Search for the cell housing the specified text and yield its [x, y] center coordinate. 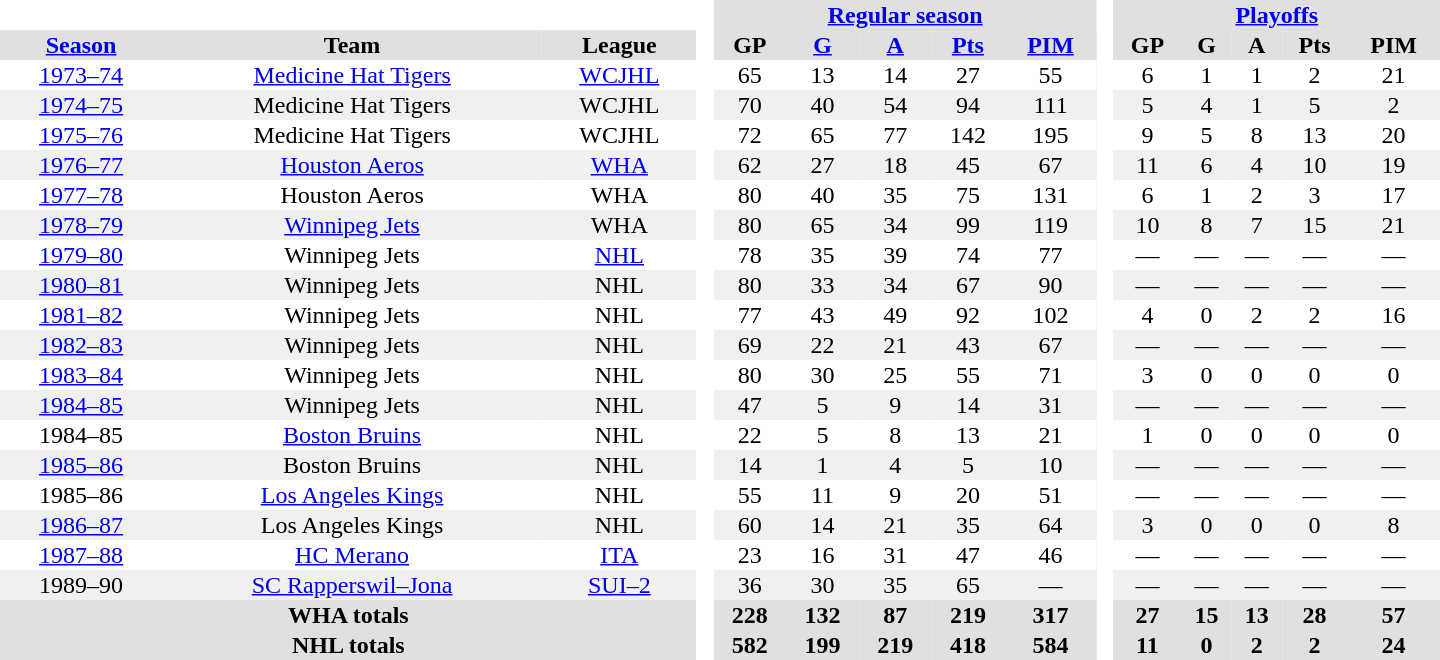
1973–74 [81, 75]
74 [968, 255]
142 [968, 135]
46 [1050, 555]
199 [822, 645]
17 [1394, 195]
Team [352, 45]
1981–82 [81, 315]
1987–88 [81, 555]
25 [896, 375]
SC Rapperswil–Jona [352, 585]
49 [896, 315]
18 [896, 165]
NHL totals [348, 645]
111 [1050, 105]
99 [968, 225]
HC Merano [352, 555]
33 [822, 285]
131 [1050, 195]
102 [1050, 315]
45 [968, 165]
62 [750, 165]
418 [968, 645]
317 [1050, 615]
1982–83 [81, 345]
39 [896, 255]
23 [750, 555]
70 [750, 105]
24 [1394, 645]
1989–90 [81, 585]
1983–84 [81, 375]
57 [1394, 615]
64 [1050, 525]
87 [896, 615]
ITA [620, 555]
69 [750, 345]
78 [750, 255]
19 [1394, 165]
36 [750, 585]
94 [968, 105]
582 [750, 645]
584 [1050, 645]
28 [1314, 615]
132 [822, 615]
League [620, 45]
1974–75 [81, 105]
90 [1050, 285]
1979–80 [81, 255]
1975–76 [81, 135]
51 [1050, 495]
7 [1257, 225]
1976–77 [81, 165]
75 [968, 195]
71 [1050, 375]
1980–81 [81, 285]
72 [750, 135]
92 [968, 315]
WHA totals [348, 615]
Season [81, 45]
195 [1050, 135]
119 [1050, 225]
Regular season [904, 15]
1986–87 [81, 525]
Playoffs [1277, 15]
54 [896, 105]
1978–79 [81, 225]
60 [750, 525]
SUI–2 [620, 585]
1977–78 [81, 195]
228 [750, 615]
